Return [X, Y] of the center of cell containing provided text 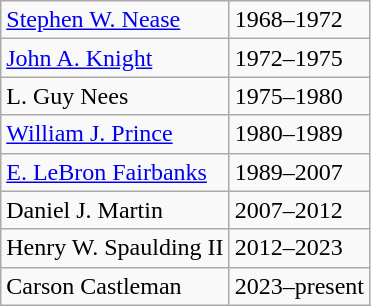
2007–2012 [299, 210]
1989–2007 [299, 172]
William J. Prince [115, 134]
1975–1980 [299, 96]
John A. Knight [115, 58]
Carson Castleman [115, 286]
1972–1975 [299, 58]
Stephen W. Nease [115, 20]
L. Guy Nees [115, 96]
2012–2023 [299, 248]
1980–1989 [299, 134]
Henry W. Spaulding II [115, 248]
1968–1972 [299, 20]
2023–present [299, 286]
Daniel J. Martin [115, 210]
E. LeBron Fairbanks [115, 172]
